Pinpoint the cell where the given text exists, returning its [x, y] midpoint coordinate. 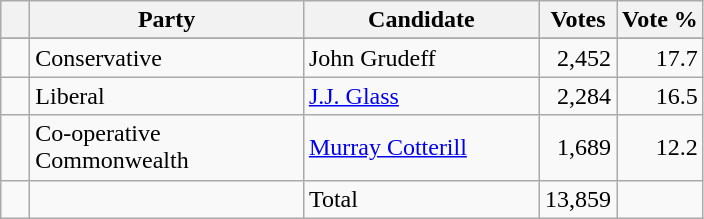
2,452 [578, 58]
2,284 [578, 96]
Votes [578, 20]
Liberal [167, 96]
J.J. Glass [421, 96]
Murray Cotterill [421, 148]
Candidate [421, 20]
Total [421, 199]
16.5 [660, 96]
Vote % [660, 20]
1,689 [578, 148]
Conservative [167, 58]
12.2 [660, 148]
13,859 [578, 199]
John Grudeff [421, 58]
17.7 [660, 58]
Party [167, 20]
Co-operative Commonwealth [167, 148]
